Extract the (x, y) coordinate from the center of the cell holding the provided text.  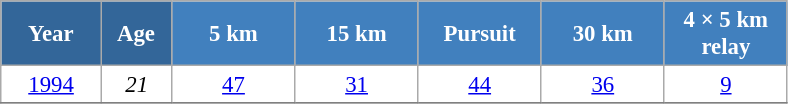
15 km (356, 34)
Year (52, 34)
9 (726, 85)
Age (136, 34)
36 (602, 85)
5 km (234, 34)
21 (136, 85)
1994 (52, 85)
31 (356, 85)
Pursuit (480, 34)
4 × 5 km relay (726, 34)
30 km (602, 34)
44 (480, 85)
47 (234, 85)
